Output the [X, Y] coordinate of the center of the cell containing the given text.  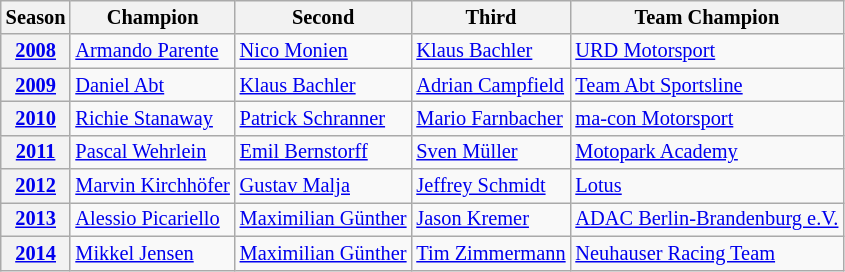
Season [36, 17]
ma-con Motorsport [706, 118]
Marvin Kirchhöfer [152, 186]
Pascal Wehrlein [152, 152]
Richie Stanaway [152, 118]
Armando Parente [152, 51]
ADAC Berlin-Brandenburg e.V. [706, 219]
Nico Monien [324, 51]
Mikkel Jensen [152, 253]
Jason Kremer [490, 219]
2014 [36, 253]
Gustav Malja [324, 186]
Alessio Picariello [152, 219]
2013 [36, 219]
Patrick Schranner [324, 118]
2008 [36, 51]
Adrian Campfield [490, 85]
2011 [36, 152]
Mario Farnbacher [490, 118]
Sven Müller [490, 152]
Emil Bernstorff [324, 152]
Tim Zimmermann [490, 253]
Champion [152, 17]
Jeffrey Schmidt [490, 186]
2009 [36, 85]
Daniel Abt [152, 85]
Lotus [706, 186]
Third [490, 17]
Team Abt Sportsline [706, 85]
2010 [36, 118]
URD Motorsport [706, 51]
Second [324, 17]
Neuhauser Racing Team [706, 253]
2012 [36, 186]
Team Champion [706, 17]
Motopark Academy [706, 152]
